Provide the [X, Y] coordinate of the cell's center where the given text is located.  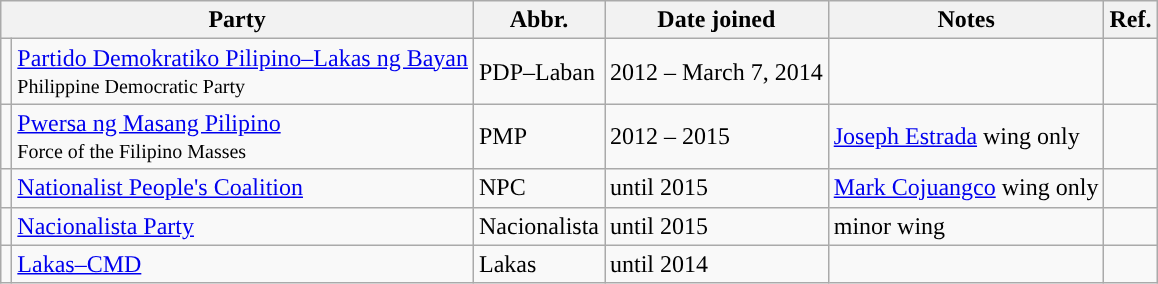
until 2014 [716, 264]
Abbr. [538, 20]
Nationalist People's Coalition [243, 188]
Date joined [716, 20]
PDP–Laban [538, 72]
NPC [538, 188]
Pwersa ng Masang PilipinoForce of the Filipino Masses [243, 136]
Ref. [1130, 20]
minor wing [966, 226]
Lakas–CMD [243, 264]
2012 – 2015 [716, 136]
Notes [966, 20]
PMP [538, 136]
2012 – March 7, 2014 [716, 72]
Partido Demokratiko Pilipino–Lakas ng BayanPhilippine Democratic Party [243, 72]
Joseph Estrada wing only [966, 136]
Party [238, 20]
Nacionalista Party [243, 226]
Nacionalista [538, 226]
Lakas [538, 264]
Mark Cojuangco wing only [966, 188]
